Capture the cell that displays the provided text and extract its (X, Y) central coordinate. 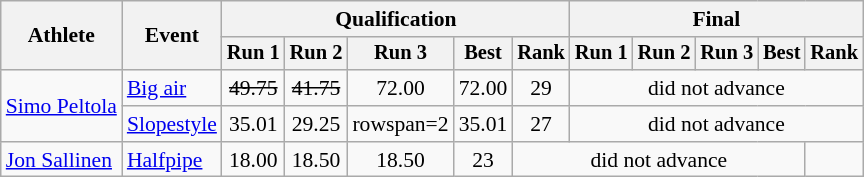
Big air (172, 88)
41.75 (316, 88)
Event (172, 36)
27 (541, 124)
Athlete (62, 36)
49.75 (254, 88)
29.25 (316, 124)
Qualification (396, 19)
Final (716, 19)
Slopestyle (172, 124)
Simo Peltola (62, 106)
29 (541, 88)
rowspan=2 (400, 124)
